Extract the [x, y] coordinate from the center of the cell holding the provided text.  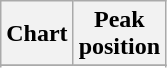
Chart [37, 34]
Peakposition [119, 34]
